Pinpoint the cell where the given text exists, returning its (x, y) midpoint coordinate. 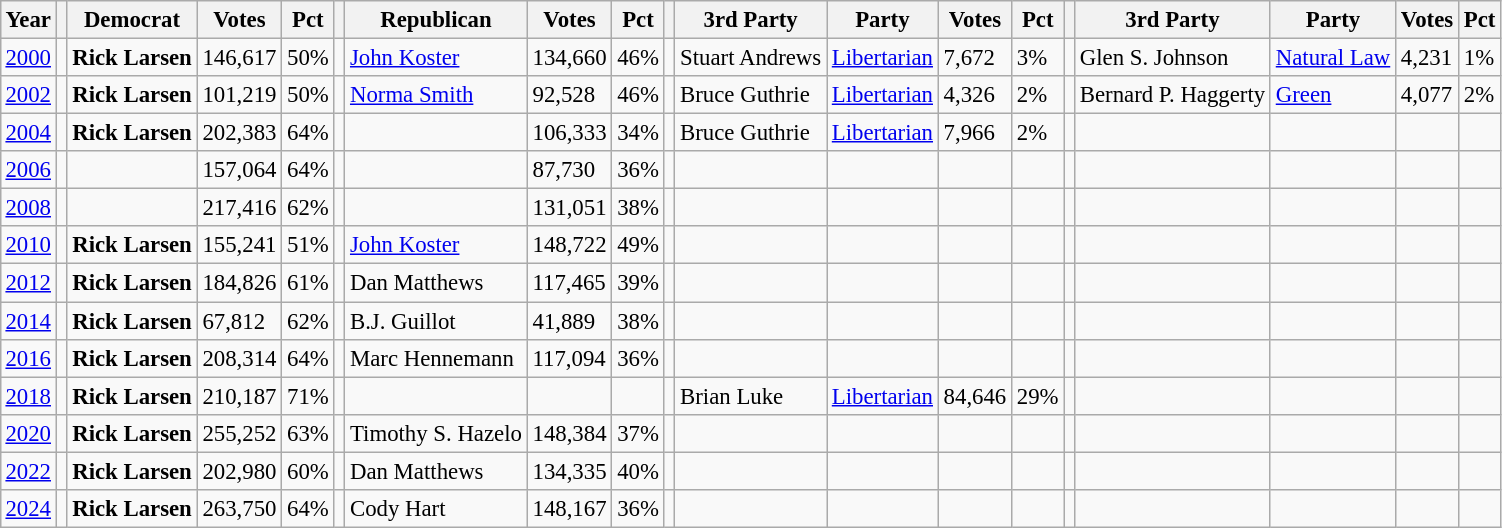
131,051 (570, 208)
37% (638, 433)
34% (638, 133)
2006 (28, 170)
2020 (28, 433)
4,077 (1428, 95)
146,617 (240, 57)
Timothy S. Hazelo (436, 433)
2022 (28, 471)
2016 (28, 358)
67,812 (240, 321)
2010 (28, 245)
7,672 (974, 57)
Republican (436, 20)
40% (638, 471)
Marc Hennemann (436, 358)
41,889 (570, 321)
155,241 (240, 245)
51% (308, 245)
2024 (28, 508)
B.J. Guillot (436, 321)
Cody Hart (436, 508)
71% (308, 396)
2000 (28, 57)
263,750 (240, 508)
61% (308, 283)
Norma Smith (436, 95)
134,660 (570, 57)
184,826 (240, 283)
208,314 (240, 358)
49% (638, 245)
255,252 (240, 433)
Democrat (132, 20)
1% (1479, 57)
2014 (28, 321)
Natural Law (1332, 57)
2008 (28, 208)
Stuart Andrews (751, 57)
106,333 (570, 133)
7,966 (974, 133)
148,722 (570, 245)
2018 (28, 396)
Green (1332, 95)
202,980 (240, 471)
39% (638, 283)
3% (1038, 57)
117,094 (570, 358)
157,064 (240, 170)
148,167 (570, 508)
29% (1038, 396)
63% (308, 433)
148,384 (570, 433)
84,646 (974, 396)
Brian Luke (751, 396)
Bernard P. Haggerty (1172, 95)
87,730 (570, 170)
202,383 (240, 133)
Glen S. Johnson (1172, 57)
92,528 (570, 95)
210,187 (240, 396)
2012 (28, 283)
117,465 (570, 283)
4,326 (974, 95)
2004 (28, 133)
2002 (28, 95)
217,416 (240, 208)
101,219 (240, 95)
4,231 (1428, 57)
60% (308, 471)
134,335 (570, 471)
Year (28, 20)
